Output the [x, y] coordinate of the center of the cell containing the given text.  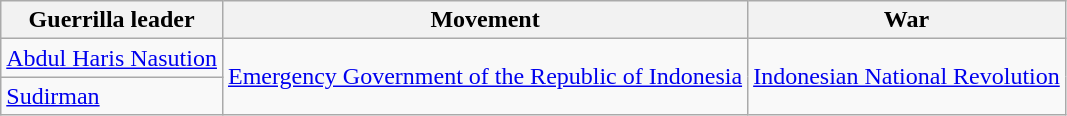
Indonesian National Revolution [907, 77]
Movement [484, 20]
Abdul Haris Nasution [112, 58]
Guerrilla leader [112, 20]
War [907, 20]
Sudirman [112, 96]
Emergency Government of the Republic of Indonesia [484, 77]
